Capture the cell that displays the provided text and extract its [x, y] central coordinate. 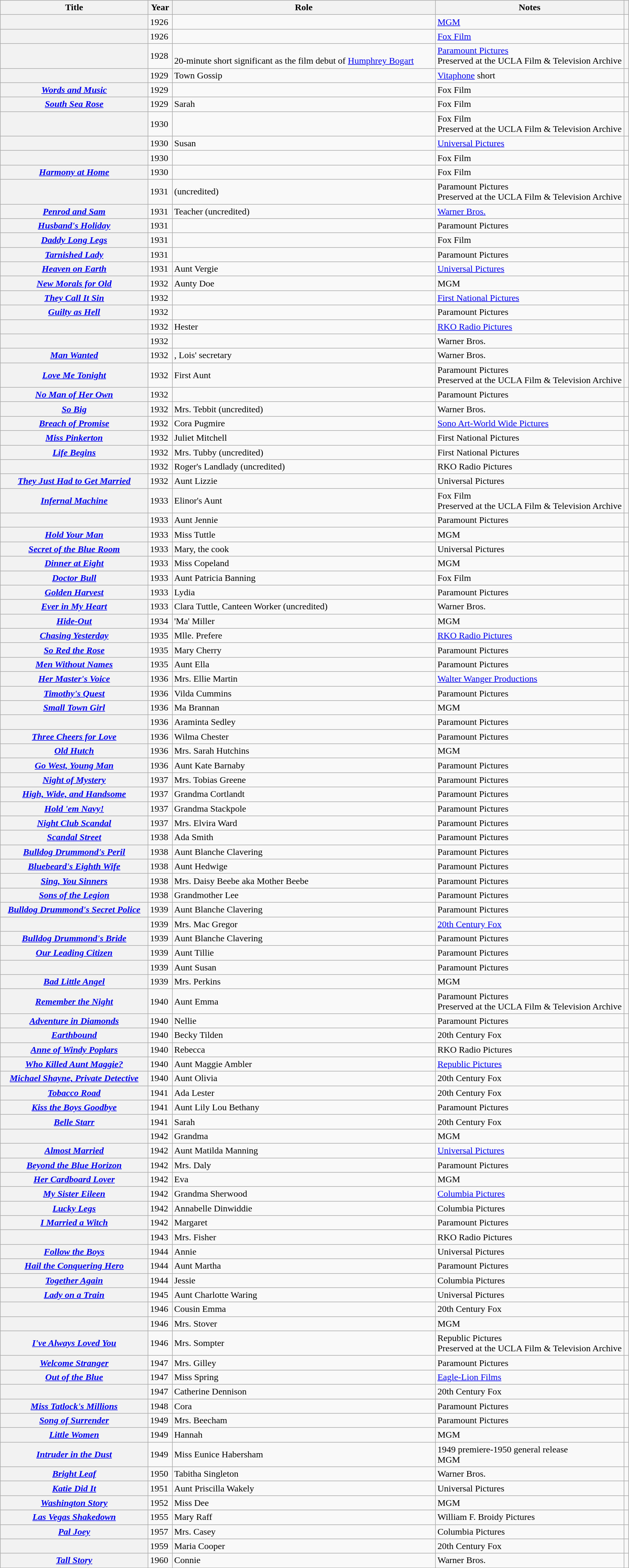
Connie [304, 1560]
Who Killed Aunt Maggie? [74, 1064]
Chasing Yesterday [74, 635]
Heaven on Earth [74, 269]
Mrs. Tebbit (uncredited) [304, 409]
Ada Smith [304, 837]
1950 [160, 1474]
Aunty Doe [304, 283]
Tarnished Lady [74, 255]
Maria Cooper [304, 1546]
First Aunt [304, 375]
William F. Broidy Pictures [530, 1517]
Bad Little Angel [74, 982]
Ada Lester [304, 1093]
Old Hutch [74, 751]
Hannah [304, 1435]
Breach of Promise [74, 423]
Secret of the Blue Room [74, 549]
'Ma' Miller [304, 621]
Paramount PicturesPreserved at the UCLA Film & Television Archive [530, 375]
Ever in My Heart [74, 607]
Adventure in Diamonds [74, 1021]
Title [74, 8]
Hold Your Man [74, 535]
Miss Eunice Habersham [304, 1454]
Aunt Susan [304, 967]
No Man of Her Own [74, 394]
Lady on a Train [74, 1295]
Cora [304, 1406]
Miss Dee [304, 1503]
Aunt Hedwige [304, 866]
Scandal Street [74, 837]
Juliet Mitchell [304, 438]
Song of Surrender [74, 1421]
Tobacco Road [74, 1093]
New Morals for Old [74, 283]
1957 [160, 1532]
Mrs. Mac Gregor [304, 924]
Aunt Emma [304, 1001]
They Just Had to Get Married [74, 481]
Hester [304, 327]
Hail the Conquering Hero [74, 1266]
Roger's Landlady (uncredited) [304, 467]
1952 [160, 1503]
Walter Wanger Productions [530, 679]
Miss Tuttle [304, 535]
(uncredited) [304, 192]
Eva [304, 1180]
Vilda Cummins [304, 693]
Grandma [304, 1136]
Mrs. Beecham [304, 1421]
Aunt Lizzie [304, 481]
Together Again [74, 1280]
Small Town Girl [74, 708]
I Married a Witch [74, 1223]
Mrs. Elvira Ward [304, 823]
Bright Leaf [74, 1474]
Town Gossip [304, 75]
Margaret [304, 1223]
Follow the Boys [74, 1252]
1959 [160, 1546]
Doctor Bull [74, 578]
Mrs. Stover [304, 1324]
Susan [304, 143]
Role [304, 8]
Earthbound [74, 1035]
Mrs. Tubby (uncredited) [304, 452]
Guilty as Hell [74, 312]
1928 [160, 56]
Aunt Vergie [304, 269]
Eagle-Lion Films [530, 1377]
Ma Brannan [304, 708]
Vitaphone short [530, 75]
Miss Tatlock's Millions [74, 1406]
Las Vegas Shakedown [74, 1517]
1943 [160, 1237]
Tabitha Singleton [304, 1474]
Catherine Dennison [304, 1391]
Mrs. Ellie Martin [304, 679]
Clara Tuttle, Canteen Worker (uncredited) [304, 607]
Lucky Legs [74, 1208]
Grandma Stackpole [304, 809]
Mrs. Tobias Greene [304, 780]
Her Master's Voice [74, 679]
1960 [160, 1560]
Husband's Holiday [74, 226]
Cora Pugmire [304, 423]
Becky Tilden [304, 1035]
Dinner at Eight [74, 563]
Aunt Priscilla Wakely [304, 1488]
Annie [304, 1252]
Teacher (uncredited) [304, 211]
High, Wide, and Handsome [74, 794]
Jessie [304, 1280]
Hide-Out [74, 621]
Miss Spring [304, 1377]
Sono Art-World Wide Pictures [530, 423]
Out of the Blue [74, 1377]
Notes [530, 8]
Aunt Olivia [304, 1078]
Aunt Martha [304, 1266]
Welcome Stranger [74, 1363]
Republic Pictures [530, 1064]
Man Wanted [74, 355]
Bulldog Drummond's Peril [74, 852]
Katie Did It [74, 1488]
So Red the Rose [74, 650]
Golden Harvest [74, 592]
Aunt Tillie [304, 953]
Aunt Kate Barnaby [304, 765]
Little Women [74, 1435]
Annabelle Dinwiddie [304, 1208]
, Lois' secretary [304, 355]
Aunt Patricia Banning [304, 578]
Bulldog Drummond's Bride [74, 939]
Anne of Windy Poplars [74, 1050]
Mrs. Casey [304, 1532]
Nellie [304, 1021]
Michael Shayne, Private Detective [74, 1078]
Life Begins [74, 452]
Mlle. Prefere [304, 635]
1949 premiere-1950 general releaseMGM [530, 1454]
Her Cardboard Lover [74, 1180]
Republic Pictures Preserved at the UCLA Film & Television Archive [530, 1343]
Washington Story [74, 1503]
Tall Story [74, 1560]
20-minute short significant as the film debut of Humphrey Bogart [304, 56]
Mrs. Daisy Beebe aka Mother Beebe [304, 881]
Aunt Ella [304, 664]
Penrod and Sam [74, 211]
Mrs. Sarah Hutchins [304, 751]
Night Club Scandal [74, 823]
1948 [160, 1406]
Wilma Chester [304, 737]
Infernal Machine [74, 501]
Lydia [304, 592]
Mrs. Daly [304, 1165]
Cousin Emma [304, 1309]
Go West, Young Man [74, 765]
Miss Copeland [304, 563]
Night of Mystery [74, 780]
Grandmother Lee [304, 895]
Mrs. Gilley [304, 1363]
Aunt Jennie [304, 520]
Aunt Charlotte Waring [304, 1295]
Elinor's Aunt [304, 501]
Harmony at Home [74, 172]
Our Leading Citizen [74, 953]
Mrs. Perkins [304, 982]
Words and Music [74, 90]
They Call It Sin [74, 298]
South Sea Rose [74, 104]
So Big [74, 409]
Bulldog Drummond's Secret Police [74, 909]
Mrs. Sompter [304, 1343]
Intruder in the Dust [74, 1454]
Mary Cherry [304, 650]
Beyond the Blue Horizon [74, 1165]
Aunt Maggie Ambler [304, 1064]
Araminta Sedley [304, 722]
Love Me Tonight [74, 375]
Belle Starr [74, 1122]
Men Without Names [74, 664]
Remember the Night [74, 1001]
Three Cheers for Love [74, 737]
Mary, the cook [304, 549]
Almost Married [74, 1150]
Pal Joey [74, 1532]
Aunt Matilda Manning [304, 1150]
Grandma Cortlandt [304, 794]
Aunt Lily Lou Bethany [304, 1107]
1951 [160, 1488]
1934 [160, 621]
Mrs. Fisher [304, 1237]
I've Always Loved You [74, 1343]
1945 [160, 1295]
Mary Raff [304, 1517]
My Sister Eileen [74, 1194]
Kiss the Boys Goodbye [74, 1107]
Hold 'em Navy! [74, 809]
Miss Pinkerton [74, 438]
Bluebeard's Eighth Wife [74, 866]
Timothy's Quest [74, 693]
Sons of the Legion [74, 895]
Grandma Sherwood [304, 1194]
Rebecca [304, 1050]
Sing, You Sinners [74, 881]
Daddy Long Legs [74, 240]
1955 [160, 1517]
Year [160, 8]
